Extract the (x, y) coordinate from the center of the cell holding the provided text.  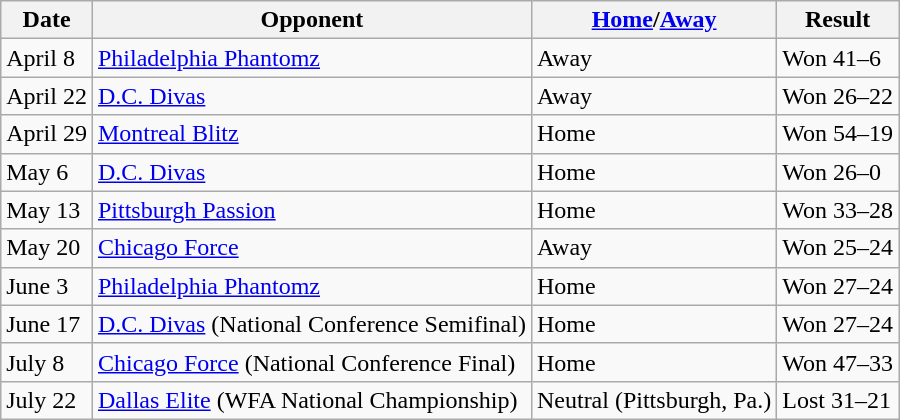
Won 41–6 (838, 58)
D.C. Divas (National Conference Semifinal) (312, 324)
April 8 (47, 58)
April 22 (47, 96)
Won 26–0 (838, 172)
July 22 (47, 400)
July 8 (47, 362)
May 13 (47, 210)
Pittsburgh Passion (312, 210)
Won 33–28 (838, 210)
May 6 (47, 172)
June 17 (47, 324)
Date (47, 20)
Chicago Force (312, 248)
Won 54–19 (838, 134)
May 20 (47, 248)
Won 25–24 (838, 248)
Opponent (312, 20)
Lost 31–21 (838, 400)
June 3 (47, 286)
Result (838, 20)
Montreal Blitz (312, 134)
Home/Away (654, 20)
Won 47–33 (838, 362)
Won 26–22 (838, 96)
Chicago Force (National Conference Final) (312, 362)
April 29 (47, 134)
Neutral (Pittsburgh, Pa.) (654, 400)
Dallas Elite (WFA National Championship) (312, 400)
